Return the [X, Y] coordinate for the center point of the cell that contains the specified text.  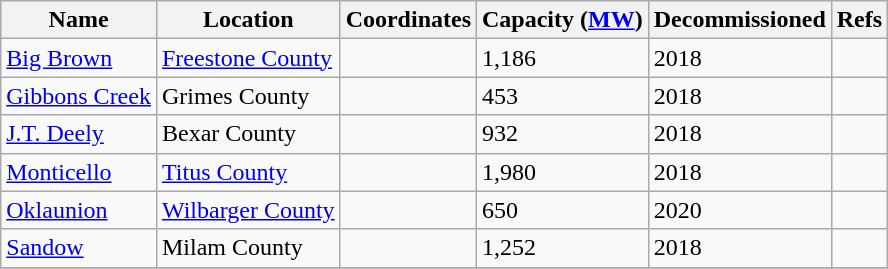
Wilbarger County [248, 210]
Location [248, 20]
Capacity (MW) [563, 20]
1,980 [563, 172]
932 [563, 134]
650 [563, 210]
Freestone County [248, 58]
Coordinates [408, 20]
1,252 [563, 248]
Sandow [79, 248]
Name [79, 20]
2020 [740, 210]
Milam County [248, 248]
Grimes County [248, 96]
Monticello [79, 172]
Refs [859, 20]
453 [563, 96]
Titus County [248, 172]
J.T. Deely [79, 134]
Bexar County [248, 134]
Gibbons Creek [79, 96]
Decommissioned [740, 20]
1,186 [563, 58]
Big Brown [79, 58]
Oklaunion [79, 210]
